For the text-containing cell, return its midpoint in (X, Y) coordinate format. 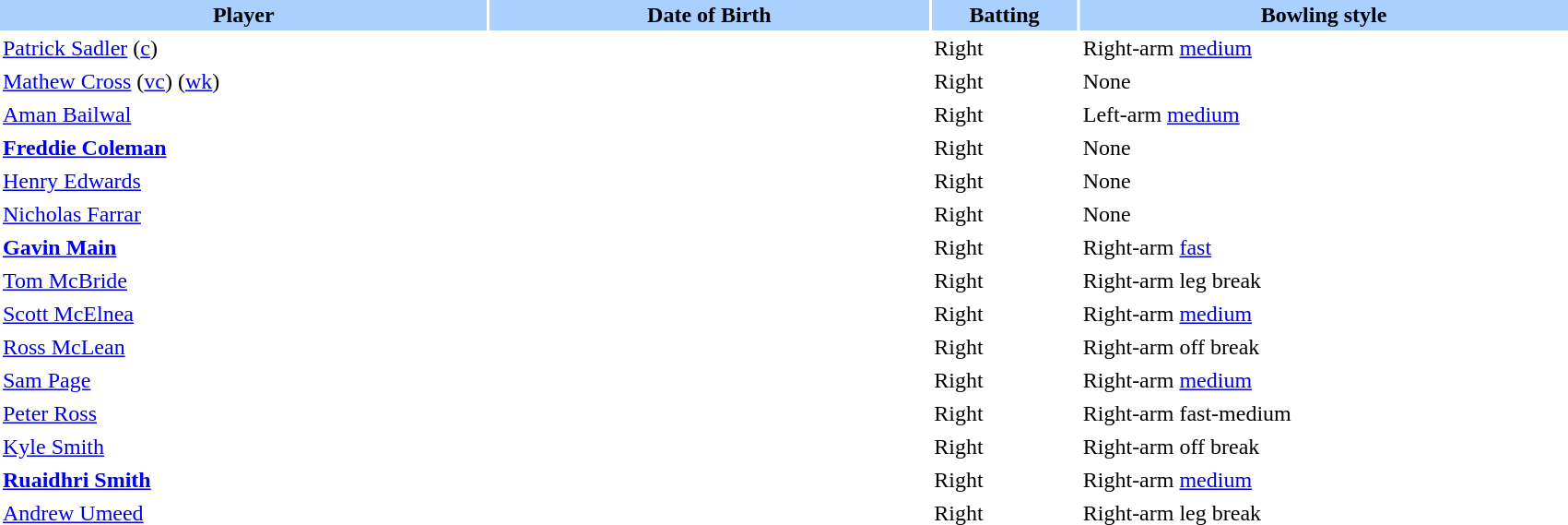
Tom McBride (243, 280)
Batting (1005, 15)
Peter Ross (243, 413)
Right-arm leg break (1324, 280)
Nicholas Farrar (243, 214)
Right-arm fast-medium (1324, 413)
Patrick Sadler (c) (243, 48)
Gavin Main (243, 247)
Date of Birth (710, 15)
Player (243, 15)
Bowling style (1324, 15)
Henry Edwards (243, 181)
Ross McLean (243, 347)
Scott McElnea (243, 314)
Right-arm fast (1324, 247)
Kyle Smith (243, 447)
Aman Bailwal (243, 114)
Mathew Cross (vc) (wk) (243, 81)
Ruaidhri Smith (243, 480)
Sam Page (243, 380)
Left-arm medium (1324, 114)
Freddie Coleman (243, 148)
